Return the [x, y] coordinate for the center point of the cell that contains the specified text.  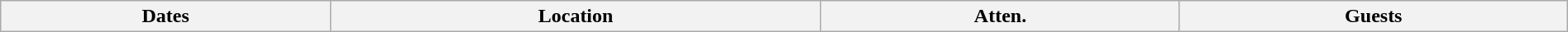
Guests [1373, 16]
Dates [165, 16]
Location [576, 16]
Atten. [1001, 16]
